Pinpoint the cell where the given text exists, returning its [x, y] midpoint coordinate. 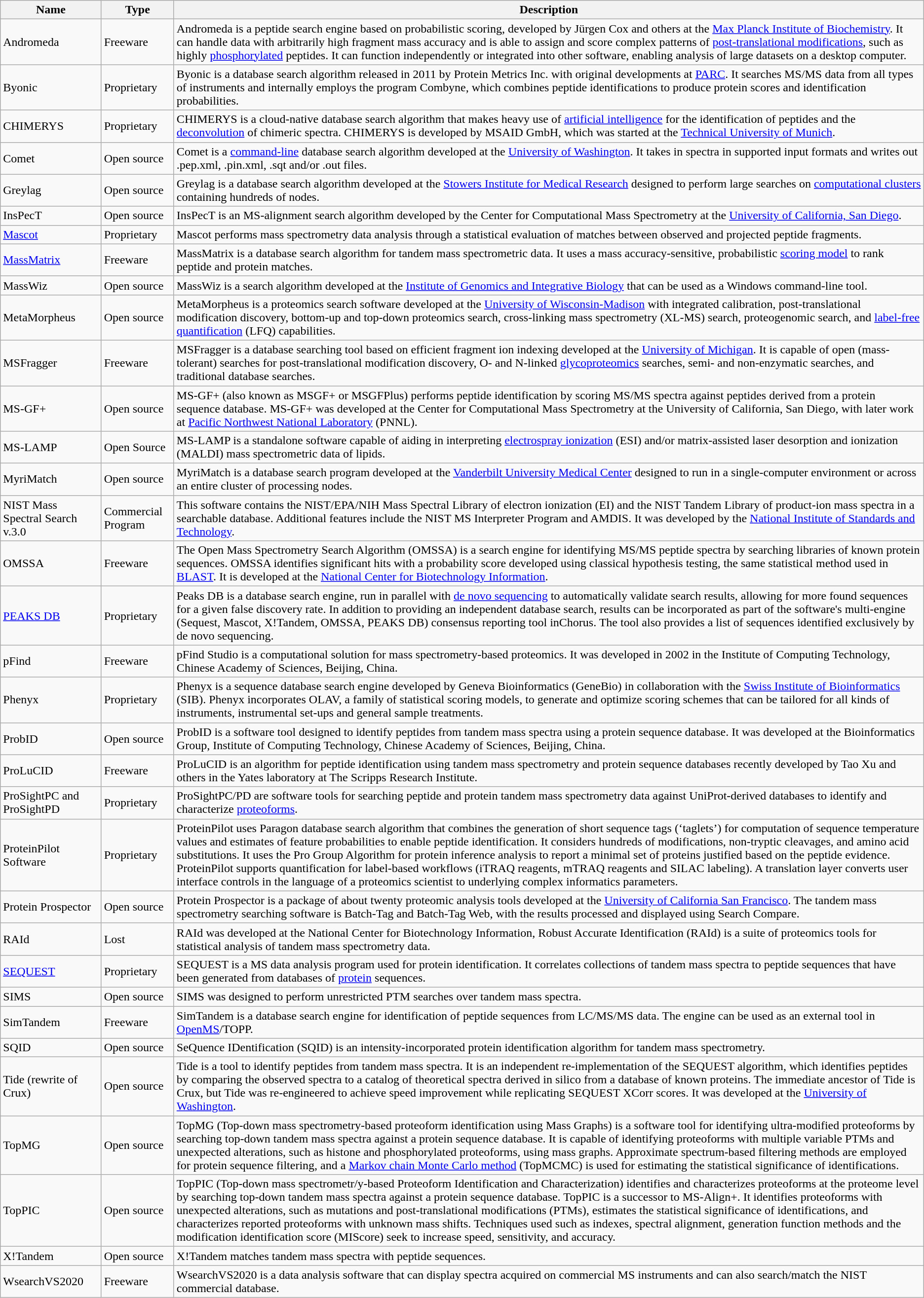
MassWiz is a search algorithm developed at the Institute of Genomics and Integrative Biology that can be used as a Windows command-line tool. [549, 285]
SimTandem [51, 1022]
SIMS was designed to perform unrestricted PTM searches over tandem mass spectra. [549, 996]
CHIMERYS [51, 126]
Open Source [137, 447]
SIMS [51, 996]
WsearchVS2020 [51, 1281]
MS-LAMP [51, 447]
X!Tandem [51, 1256]
InsPecT is an MS-alignment search algorithm developed by the Center for Computational Mass Spectrometry at the University of California, San Diego. [549, 216]
PEAKS DB [51, 616]
X!Tandem matches tandem mass spectra with peptide sequences. [549, 1256]
Greylag [51, 191]
SEQUEST [51, 971]
SeQuence IDentification (SQID) is an intensity-incorporated protein identification algorithm for tandem mass spectrometry. [549, 1048]
ProSightPC and ProSightPD [51, 802]
MS-GF+ [51, 409]
ProteinPilot Software [51, 855]
Commercial Program [137, 518]
OMSSA [51, 564]
Tide (rewrite of Crux) [51, 1087]
MyriMatch [51, 480]
Name [51, 10]
RAId [51, 939]
Byonic [51, 87]
Mascot performs mass spectrometry data analysis through a statistical evaluation of matches between observed and projected peptide fragments. [549, 234]
MassWiz [51, 285]
Description [549, 10]
pFind [51, 661]
NIST Mass Spectral Search v.3.0 [51, 518]
Phenyx [51, 700]
Mascot [51, 234]
ProbID [51, 738]
InsPecT [51, 216]
TopPIC [51, 1211]
MSFragger [51, 363]
ProLuCID [51, 771]
MassMatrix [51, 260]
Comet [51, 158]
TopMG [51, 1145]
SQID [51, 1048]
Protein Prospector [51, 907]
MetaMorpheus [51, 317]
Andromeda [51, 42]
Lost [137, 939]
Type [137, 10]
